Identify which cell holds the provided text, then report its [X, Y] central coordinate. 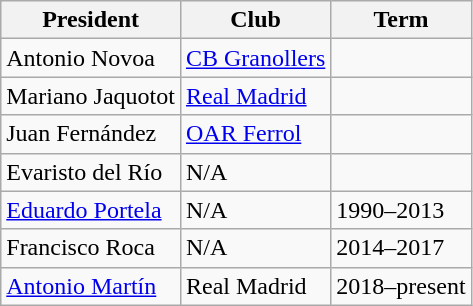
Mariano Jaquotot [91, 96]
2014–2017 [401, 248]
Francisco Roca [91, 248]
1990–2013 [401, 210]
2018–present [401, 286]
Antonio Novoa [91, 58]
President [91, 20]
Evaristo del Río [91, 172]
Antonio Martín [91, 286]
Eduardo Portela [91, 210]
Term [401, 20]
Juan Fernández [91, 134]
CB Granollers [255, 58]
Club [255, 20]
OAR Ferrol [255, 134]
